Output the [X, Y] coordinate of the center of the cell containing the given text.  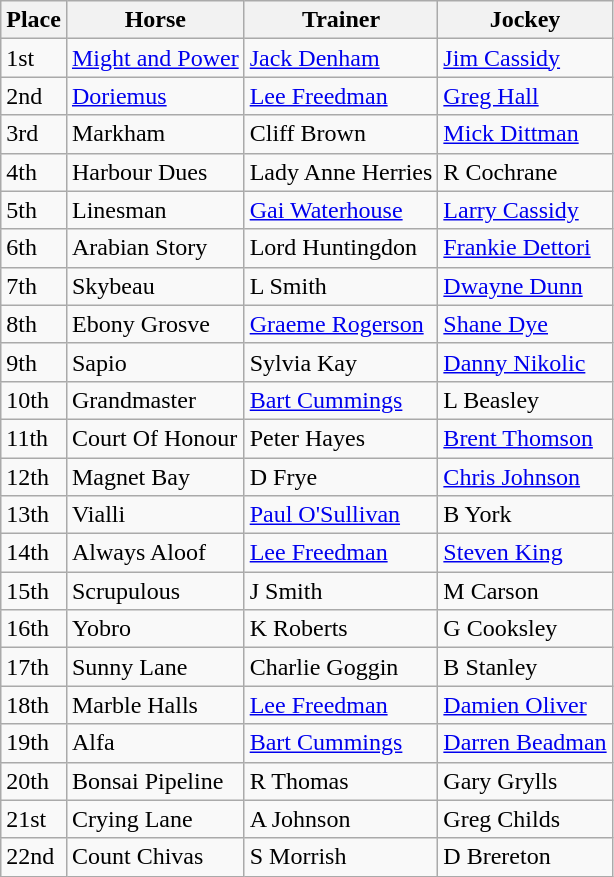
L Beasley [525, 400]
Danny Nikolic [525, 362]
Steven King [525, 553]
Jack Denham [341, 58]
R Thomas [341, 781]
Always Aloof [155, 553]
M Carson [525, 591]
Trainer [341, 20]
Magnet Bay [155, 477]
D Frye [341, 477]
Count Chivas [155, 857]
11th [34, 438]
1st [34, 58]
Bonsai Pipeline [155, 781]
Larry Cassidy [525, 210]
Gary Grylls [525, 781]
21st [34, 819]
Harbour Dues [155, 172]
Darren Beadman [525, 743]
Frankie Dettori [525, 248]
Linesman [155, 210]
L Smith [341, 286]
12th [34, 477]
Crying Lane [155, 819]
Scrupulous [155, 591]
7th [34, 286]
Place [34, 20]
Skybeau [155, 286]
Jim Cassidy [525, 58]
Doriemus [155, 96]
14th [34, 553]
Sapio [155, 362]
2nd [34, 96]
Markham [155, 134]
13th [34, 515]
Graeme Rogerson [341, 324]
D Brereton [525, 857]
Lady Anne Herries [341, 172]
Chris Johnson [525, 477]
Shane Dye [525, 324]
B Stanley [525, 667]
Alfa [155, 743]
Arabian Story [155, 248]
Greg Childs [525, 819]
A Johnson [341, 819]
Sylvia Kay [341, 362]
4th [34, 172]
Gai Waterhouse [341, 210]
9th [34, 362]
K Roberts [341, 629]
Grandmaster [155, 400]
Horse [155, 20]
8th [34, 324]
Paul O'Sullivan [341, 515]
Mick Dittman [525, 134]
18th [34, 705]
17th [34, 667]
Peter Hayes [341, 438]
5th [34, 210]
Sunny Lane [155, 667]
10th [34, 400]
Court Of Honour [155, 438]
Jockey [525, 20]
20th [34, 781]
Charlie Goggin [341, 667]
Yobro [155, 629]
R Cochrane [525, 172]
G Cooksley [525, 629]
15th [34, 591]
J Smith [341, 591]
Damien Oliver [525, 705]
Vialli [155, 515]
22nd [34, 857]
Greg Hall [525, 96]
16th [34, 629]
Lord Huntingdon [341, 248]
Cliff Brown [341, 134]
S Morrish [341, 857]
3rd [34, 134]
Dwayne Dunn [525, 286]
Brent Thomson [525, 438]
Ebony Grosve [155, 324]
19th [34, 743]
6th [34, 248]
Marble Halls [155, 705]
Might and Power [155, 58]
B York [525, 515]
